Scan for the cell matching the given text and deliver its (x, y) coordinate at center. 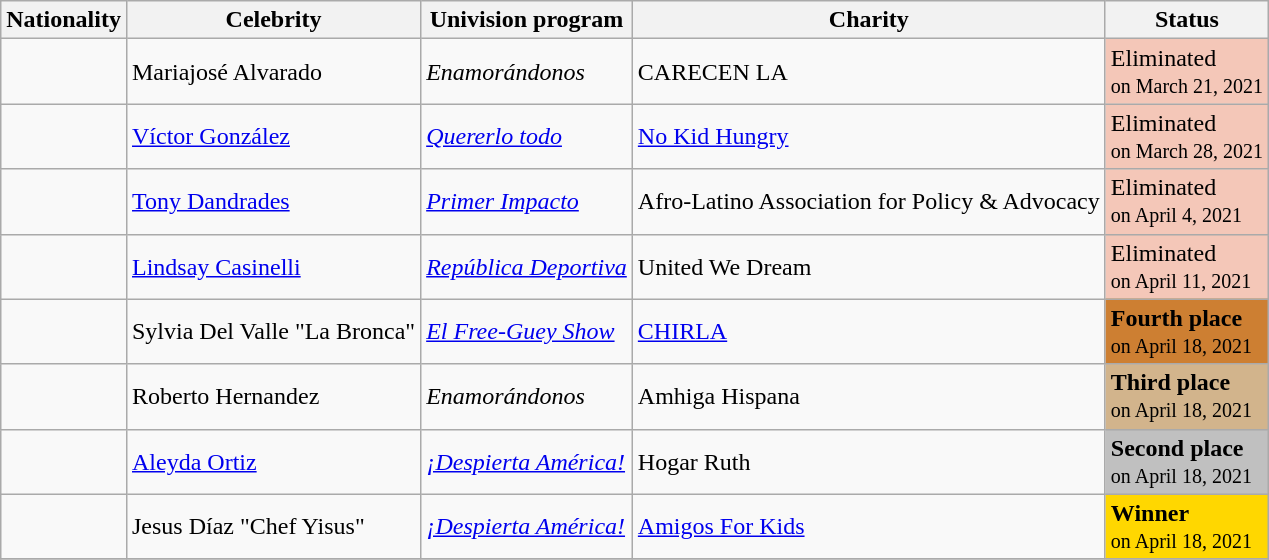
Quererlo todo (527, 136)
Third placeon April 18, 2021 (1186, 396)
Víctor González (273, 136)
CARECEN LA (868, 72)
Eliminatedon April 11, 2021 (1186, 266)
Fourth placeon April 18, 2021 (1186, 332)
No Kid Hungry (868, 136)
Amhiga Hispana (868, 396)
Aleyda Ortiz (273, 462)
Winneron April 18, 2021 (1186, 526)
Univision program (527, 20)
Second placeon April 18, 2021 (1186, 462)
Hogar Ruth (868, 462)
Charity (868, 20)
Jesus Díaz "Chef Yisus" (273, 526)
Mariajosé Alvarado (273, 72)
El Free-Guey Show (527, 332)
Status (1186, 20)
Afro-Latino Association for Policy & Advocacy (868, 202)
Eliminatedon April 4, 2021 (1186, 202)
Nationality (64, 20)
Tony Dandrades (273, 202)
Roberto Hernandez (273, 396)
República Deportiva (527, 266)
CHIRLA (868, 332)
Sylvia Del Valle "La Bronca" (273, 332)
Celebrity (273, 20)
Lindsay Casinelli (273, 266)
Eliminatedon March 28, 2021 (1186, 136)
Eliminatedon March 21, 2021 (1186, 72)
Amigos For Kids (868, 526)
United We Dream (868, 266)
Primer Impacto (527, 202)
